Output the (x, y) coordinate of the center of the cell containing the given text.  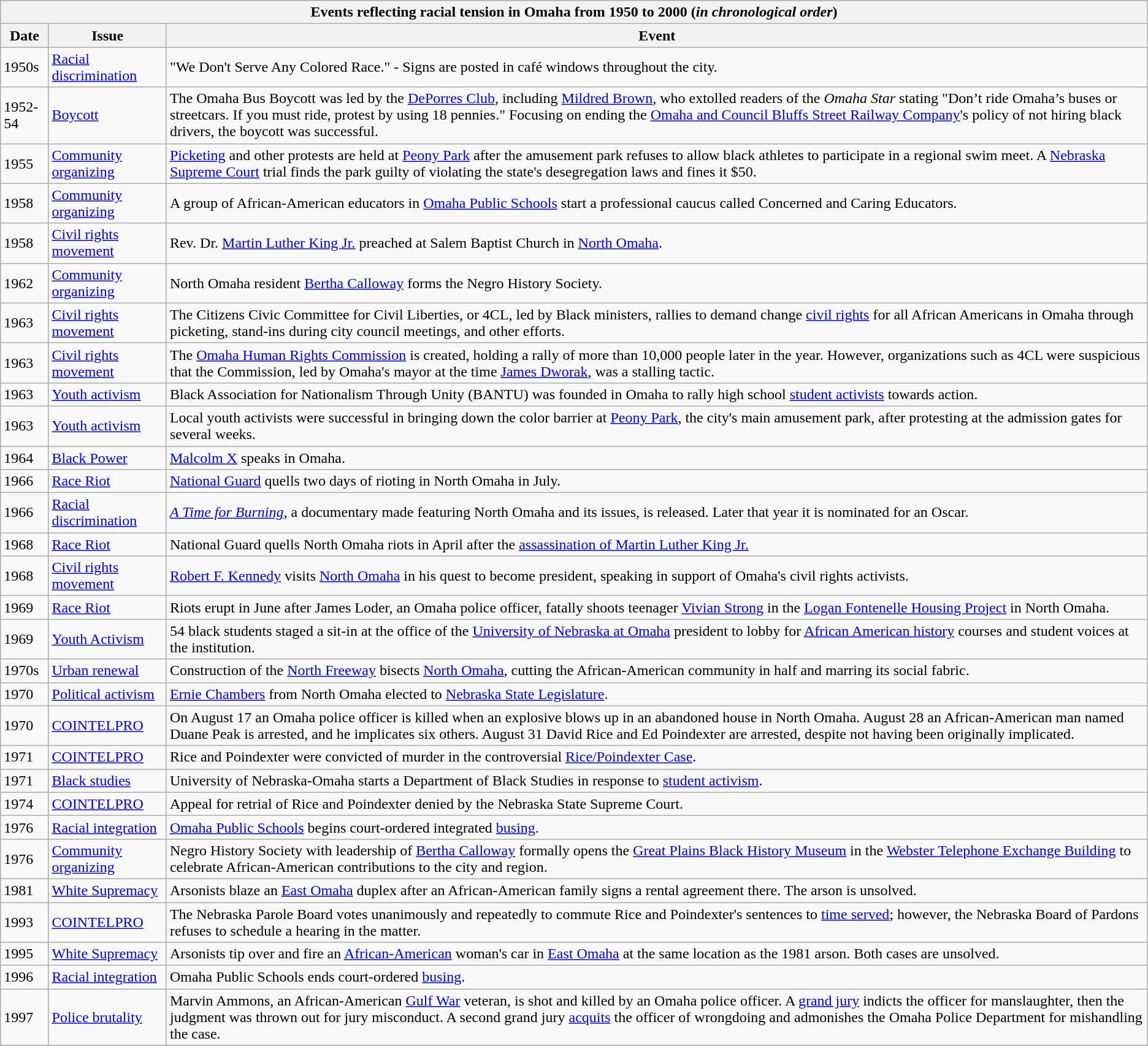
Rev. Dr. Martin Luther King Jr. preached at Salem Baptist Church in North Omaha. (657, 243)
University of Nebraska-Omaha starts a Department of Black Studies in response to student activism. (657, 781)
National Guard quells North Omaha riots in April after the assassination of Martin Luther King Jr. (657, 544)
Youth Activism (107, 639)
1952-54 (25, 115)
North Omaha resident Bertha Calloway forms the Negro History Society. (657, 283)
Black Association for Nationalism Through Unity (BANTU) was founded in Omaha to rally high school student activists towards action. (657, 394)
1970s (25, 671)
Black studies (107, 781)
Boycott (107, 115)
A Time for Burning, a documentary made featuring North Omaha and its issues, is released. Later that year it is nominated for an Oscar. (657, 513)
Black Power (107, 458)
1996 (25, 977)
Arsonists blaze an East Omaha duplex after an African-American family signs a rental agreement there. The arson is unsolved. (657, 890)
Date (25, 36)
1950s (25, 67)
A group of African-American educators in Omaha Public Schools start a professional caucus called Concerned and Caring Educators. (657, 204)
1995 (25, 954)
Events reflecting racial tension in Omaha from 1950 to 2000 (in chronological order) (574, 12)
Appeal for retrial of Rice and Poindexter denied by the Nebraska State Supreme Court. (657, 804)
1964 (25, 458)
1955 (25, 163)
Police brutality (107, 1017)
1974 (25, 804)
Urban renewal (107, 671)
1993 (25, 922)
Robert F. Kennedy visits North Omaha in his quest to become president, speaking in support of Omaha's civil rights activists. (657, 576)
Omaha Public Schools begins court-ordered integrated busing. (657, 827)
1997 (25, 1017)
Ernie Chambers from North Omaha elected to Nebraska State Legislature. (657, 694)
Event (657, 36)
Issue (107, 36)
1981 (25, 890)
1962 (25, 283)
"We Don't Serve Any Colored Race." - Signs are posted in café windows throughout the city. (657, 67)
Construction of the North Freeway bisects North Omaha, cutting the African-American community in half and marring its social fabric. (657, 671)
Arsonists tip over and fire an African-American woman's car in East Omaha at the same location as the 1981 arson. Both cases are unsolved. (657, 954)
Rice and Poindexter were convicted of murder in the controversial Rice/Poindexter Case. (657, 757)
Omaha Public Schools ends court-ordered busing. (657, 977)
Political activism (107, 694)
Malcolm X speaks in Omaha. (657, 458)
National Guard quells two days of rioting in North Omaha in July. (657, 481)
